Extract the [x, y] coordinate from the center of the cell holding the provided text.  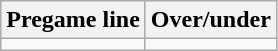
Over/under [210, 20]
Pregame line [74, 20]
